Provide the [X, Y] coordinate of the cell's center where the given text is located.  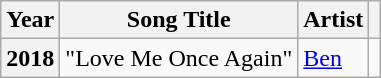
Song Title [179, 20]
2018 [30, 58]
Artist [334, 20]
"Love Me Once Again" [179, 58]
Year [30, 20]
Ben [334, 58]
